Extract the [x, y] coordinate from the center of the cell holding the provided text.  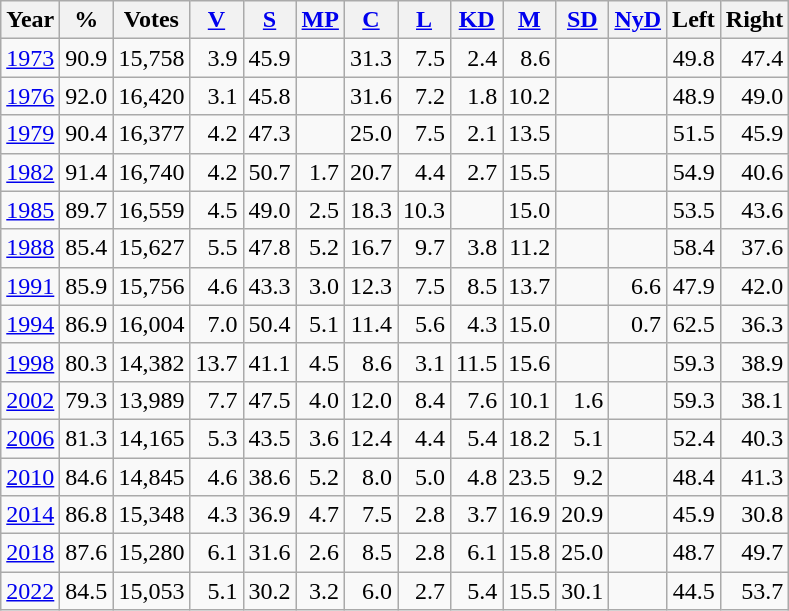
85.4 [86, 248]
18.2 [530, 438]
53.7 [754, 591]
36.3 [754, 324]
3.7 [477, 515]
86.8 [86, 515]
92.0 [86, 96]
14,165 [152, 438]
49.8 [694, 58]
7.2 [424, 96]
30.2 [270, 591]
47.4 [754, 58]
0.7 [638, 324]
1988 [30, 248]
9.7 [424, 248]
14,845 [152, 477]
43.6 [754, 210]
40.6 [754, 172]
2.1 [477, 134]
16,559 [152, 210]
M [530, 20]
2018 [30, 553]
15,627 [152, 248]
1.6 [582, 400]
SD [582, 20]
13.5 [530, 134]
50.7 [270, 172]
16.9 [530, 515]
47.3 [270, 134]
53.5 [694, 210]
1998 [30, 362]
79.3 [86, 400]
16,420 [152, 96]
1985 [30, 210]
20.7 [370, 172]
42.0 [754, 286]
5.0 [424, 477]
45.8 [270, 96]
5.3 [216, 438]
16,004 [152, 324]
36.9 [270, 515]
16,377 [152, 134]
43.5 [270, 438]
86.9 [86, 324]
5.5 [216, 248]
13,989 [152, 400]
52.4 [694, 438]
18.3 [370, 210]
47.5 [270, 400]
Left [694, 20]
58.4 [694, 248]
KD [477, 20]
3.0 [320, 286]
30.1 [582, 591]
7.6 [477, 400]
91.4 [86, 172]
43.3 [270, 286]
2022 [30, 591]
11.2 [530, 248]
2002 [30, 400]
6.0 [370, 591]
54.9 [694, 172]
Votes [152, 20]
10.2 [530, 96]
15,348 [152, 515]
80.3 [86, 362]
8.4 [424, 400]
48.9 [694, 96]
2014 [30, 515]
1991 [30, 286]
15,053 [152, 591]
1979 [30, 134]
2.4 [477, 58]
2.6 [320, 553]
41.1 [270, 362]
87.6 [86, 553]
90.9 [86, 58]
84.5 [86, 591]
16.7 [370, 248]
15,758 [152, 58]
16,740 [152, 172]
% [86, 20]
38.9 [754, 362]
10.3 [424, 210]
14,382 [152, 362]
5.6 [424, 324]
3.6 [320, 438]
47.8 [270, 248]
48.4 [694, 477]
NyD [638, 20]
4.0 [320, 400]
84.6 [86, 477]
6.6 [638, 286]
12.3 [370, 286]
23.5 [530, 477]
30.8 [754, 515]
8.0 [370, 477]
11.4 [370, 324]
1973 [30, 58]
89.7 [86, 210]
V [216, 20]
L [424, 20]
2.5 [320, 210]
38.1 [754, 400]
50.4 [270, 324]
11.5 [477, 362]
15.8 [530, 553]
81.3 [86, 438]
85.9 [86, 286]
2010 [30, 477]
47.9 [694, 286]
1.8 [477, 96]
15,280 [152, 553]
38.6 [270, 477]
7.7 [216, 400]
51.5 [694, 134]
44.5 [694, 591]
2006 [30, 438]
1994 [30, 324]
31.3 [370, 58]
62.5 [694, 324]
15.6 [530, 362]
4.7 [320, 515]
90.4 [86, 134]
12.0 [370, 400]
40.3 [754, 438]
49.7 [754, 553]
Right [754, 20]
10.1 [530, 400]
1982 [30, 172]
41.3 [754, 477]
15,756 [152, 286]
S [270, 20]
7.0 [216, 324]
C [370, 20]
4.8 [477, 477]
37.6 [754, 248]
3.2 [320, 591]
MP [320, 20]
9.2 [582, 477]
3.9 [216, 58]
20.9 [582, 515]
3.8 [477, 248]
1976 [30, 96]
1.7 [320, 172]
48.7 [694, 553]
12.4 [370, 438]
Year [30, 20]
